Output the (X, Y) coordinate of the center of the cell containing the given text.  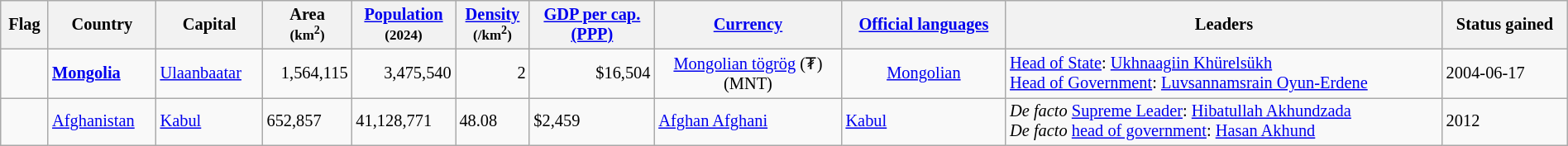
Leaders (1224, 25)
Head of State: Ukhnaagiin KhürelsükhHead of Government: Luvsannamsrain Oyun-Erdene (1224, 73)
Density(/km2) (493, 25)
Area(km2) (308, 25)
Flag (25, 25)
48.08 (493, 121)
2 (493, 73)
2004-06-17 (1505, 73)
Ulaanbaatar (210, 73)
Afghan Afghani (748, 121)
Mongolian (925, 73)
652,857 (308, 121)
De facto Supreme Leader: Hibatullah AkhundzadaDe facto head of government: Hasan Akhund (1224, 121)
41,128,771 (404, 121)
Currency (748, 25)
Mongolian tögrög (₮) (MNT) (748, 73)
3,475,540 (404, 73)
Mongolia (102, 73)
1,564,115 (308, 73)
Country (102, 25)
GDP per cap.(PPP) (592, 25)
$16,504 (592, 73)
Official languages (925, 25)
Population(2024) (404, 25)
Afghanistan (102, 121)
Capital (210, 25)
$2,459 (592, 121)
Status gained (1505, 25)
2012 (1505, 121)
